Pinpoint the cell where the given text exists, returning its (X, Y) midpoint coordinate. 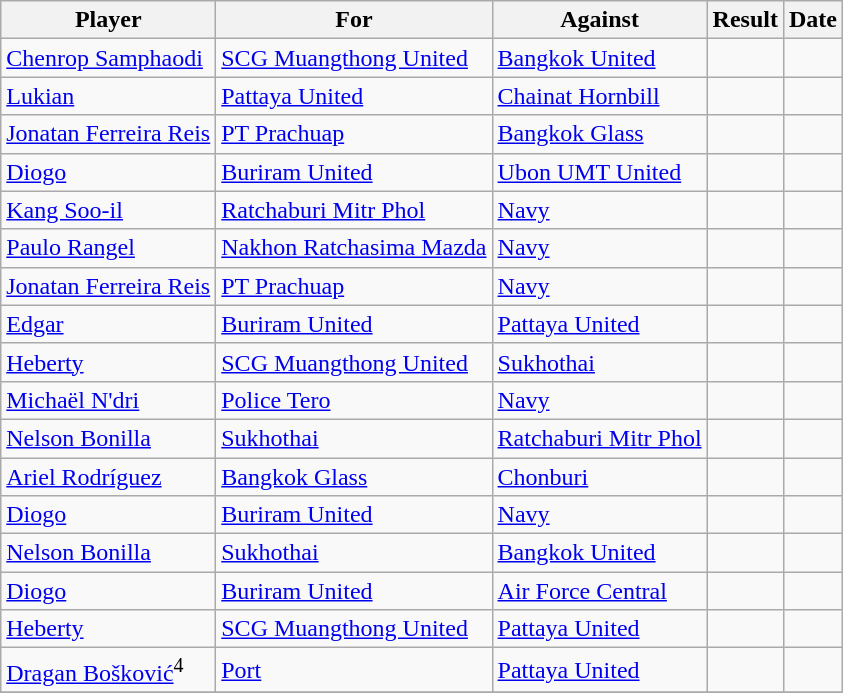
For (354, 20)
Against (600, 20)
Result (745, 20)
Chenrop Samphaodi (108, 58)
Dragan Bošković4 (108, 670)
Kang Soo-il (108, 210)
Player (108, 20)
Police Tero (354, 400)
Air Force Central (600, 591)
Ubon UMT United (600, 172)
Port (354, 670)
Lukian (108, 96)
Nakhon Ratchasima Mazda (354, 248)
Paulo Rangel (108, 248)
Date (812, 20)
Ariel Rodríguez (108, 477)
Chonburi (600, 477)
Michaël N'dri (108, 400)
Chainat Hornbill (600, 96)
Edgar (108, 324)
